Scan for the cell matching the given text and deliver its [X, Y] coordinate at center. 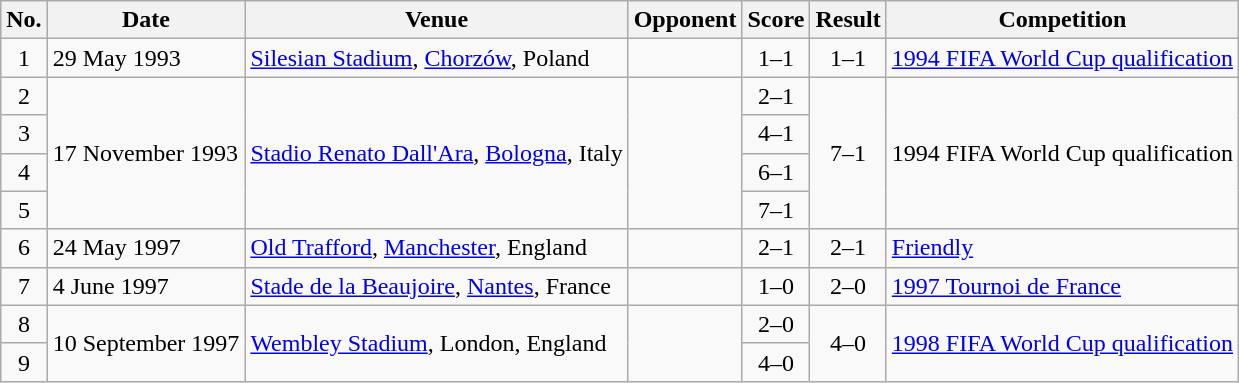
9 [24, 362]
7 [24, 286]
Friendly [1062, 248]
Venue [436, 20]
Stade de la Beaujoire, Nantes, France [436, 286]
6 [24, 248]
Silesian Stadium, Chorzów, Poland [436, 58]
29 May 1993 [146, 58]
24 May 1997 [146, 248]
17 November 1993 [146, 153]
Opponent [685, 20]
No. [24, 20]
2 [24, 96]
Old Trafford, Manchester, England [436, 248]
Score [776, 20]
8 [24, 324]
Wembley Stadium, London, England [436, 343]
Competition [1062, 20]
1998 FIFA World Cup qualification [1062, 343]
3 [24, 134]
1–0 [776, 286]
4–1 [776, 134]
5 [24, 210]
1997 Tournoi de France [1062, 286]
1 [24, 58]
4 June 1997 [146, 286]
Stadio Renato Dall'Ara, Bologna, Italy [436, 153]
4 [24, 172]
10 September 1997 [146, 343]
6–1 [776, 172]
Result [848, 20]
Date [146, 20]
